For the text-containing cell, return its midpoint in (X, Y) coordinate format. 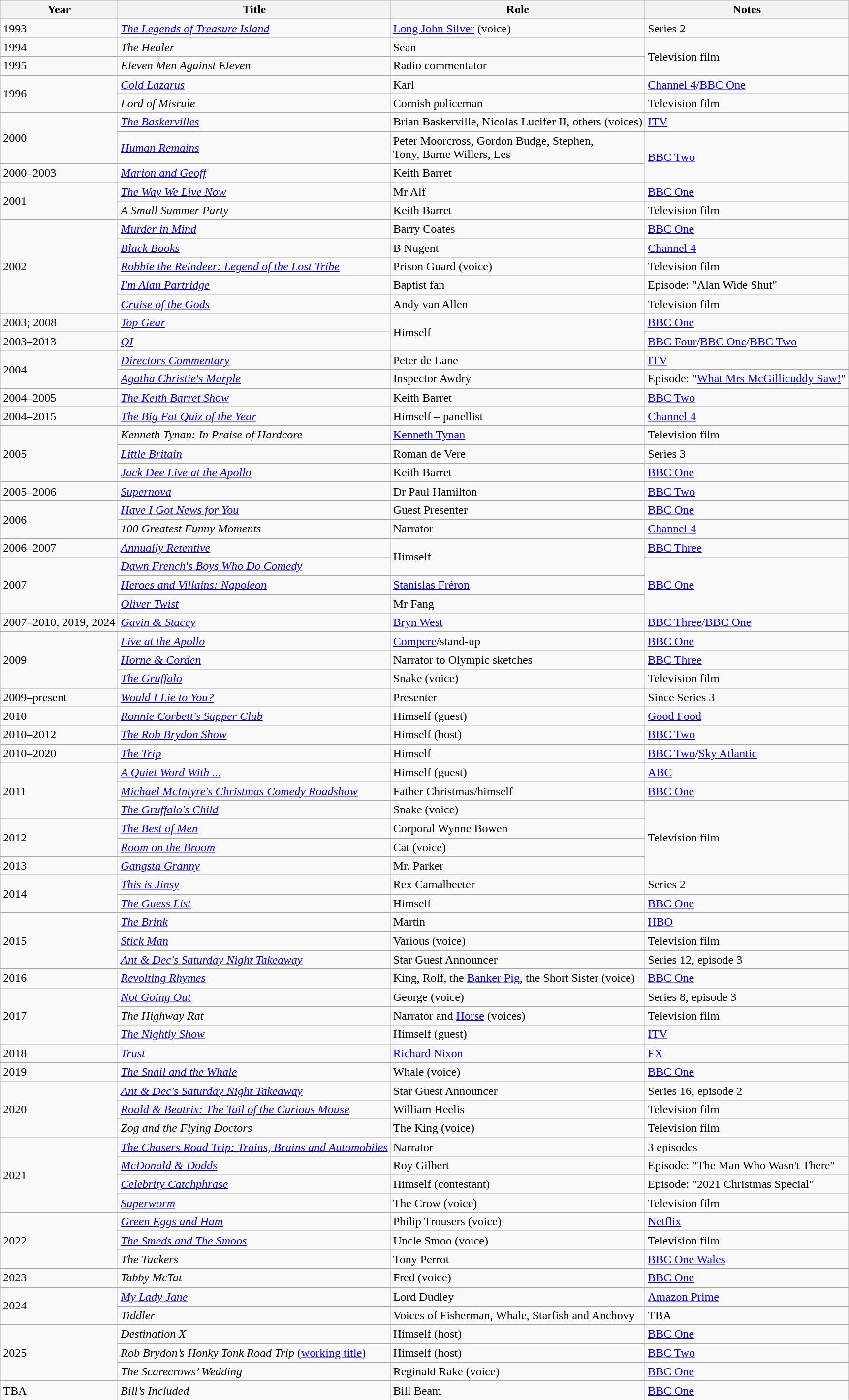
Live at the Apollo (254, 641)
The Trip (254, 753)
Directors Commentary (254, 360)
2009–present (59, 697)
2020 (59, 1109)
The Baskervilles (254, 122)
QI (254, 342)
The Tuckers (254, 1259)
Zog and the Flying Doctors (254, 1128)
Rex Camalbeeter (518, 885)
Cornish policeman (518, 103)
A Quiet Word With ... (254, 772)
2024 (59, 1306)
Various (voice) (518, 941)
Series 8, episode 3 (747, 997)
2007–2010, 2019, 2024 (59, 622)
The Keith Barret Show (254, 398)
Episode: "2021 Christmas Special" (747, 1184)
100 Greatest Funny Moments (254, 529)
Guest Presenter (518, 510)
2012 (59, 838)
2007 (59, 585)
2010 (59, 716)
Inspector Awdry (518, 379)
Marion and Geoff (254, 173)
Series 12, episode 3 (747, 960)
Role (518, 10)
Green Eggs and Ham (254, 1222)
Horne & Corden (254, 660)
2011 (59, 791)
Cold Lazarus (254, 85)
The Way We Live Now (254, 191)
Rob Brydon’s Honky Tonk Road Trip (working title) (254, 1353)
The Guess List (254, 903)
2005–2006 (59, 491)
Dawn French's Boys Who Do Comedy (254, 566)
Episode: "Alan Wide Shut" (747, 285)
Notes (747, 10)
Good Food (747, 716)
Himself – panellist (518, 416)
3 episodes (747, 1147)
2006 (59, 519)
Trust (254, 1053)
2023 (59, 1278)
2004 (59, 370)
Fred (voice) (518, 1278)
Episode: "The Man Who Wasn't There" (747, 1166)
This is Jinsy (254, 885)
2002 (59, 266)
Prison Guard (voice) (518, 267)
Tony Perrot (518, 1259)
Reginald Rake (voice) (518, 1371)
BBC One Wales (747, 1259)
The Highway Rat (254, 1016)
Black Books (254, 248)
Corporal Wynne Bowen (518, 828)
George (voice) (518, 997)
The Legends of Treasure Island (254, 29)
Sean (518, 47)
Andy van Allen (518, 304)
Robbie the Reindeer: Legend of the Lost Tribe (254, 267)
2001 (59, 201)
Mr. Parker (518, 866)
2000–2003 (59, 173)
Series 3 (747, 454)
Lord Dudley (518, 1297)
Roald & Beatrix: The Tail of the Curious Mouse (254, 1109)
Lord of Misrule (254, 103)
2009 (59, 660)
McDonald & Dodds (254, 1166)
Kenneth Tynan: In Praise of Hardcore (254, 435)
2004–2005 (59, 398)
Michael McIntyre's Christmas Comedy Roadshow (254, 791)
Bill Beam (518, 1390)
Long John Silver (voice) (518, 29)
2019 (59, 1072)
I'm Alan Partridge (254, 285)
1995 (59, 66)
2003–2013 (59, 342)
The Brink (254, 922)
Cruise of the Gods (254, 304)
Peter de Lane (518, 360)
Bill’s Included (254, 1390)
1993 (59, 29)
Ronnie Corbett's Supper Club (254, 716)
Karl (518, 85)
Baptist fan (518, 285)
Would I Lie to You? (254, 697)
2010–2020 (59, 753)
2006–2007 (59, 548)
Mr Alf (518, 191)
Roy Gilbert (518, 1166)
2010–2012 (59, 735)
Have I Got News for You (254, 510)
Stick Man (254, 941)
2021 (59, 1175)
Since Series 3 (747, 697)
Title (254, 10)
Not Going Out (254, 997)
My Lady Jane (254, 1297)
1996 (59, 94)
Jack Dee Live at the Apollo (254, 472)
Whale (voice) (518, 1072)
Gavin & Stacey (254, 622)
Year (59, 10)
2015 (59, 941)
Revolting Rhymes (254, 978)
King, Rolf, the Banker Pig, the Short Sister (voice) (518, 978)
Kenneth Tynan (518, 435)
2022 (59, 1241)
HBO (747, 922)
Father Christmas/himself (518, 791)
Supernova (254, 491)
2016 (59, 978)
The Crow (voice) (518, 1203)
Destination X (254, 1334)
Narrator and Horse (voices) (518, 1016)
Brian Baskerville, Nicolas Lucifer II, others (voices) (518, 122)
Gangsta Granny (254, 866)
The Scarecrows’ Wedding (254, 1371)
The Chasers Road Trip: Trains, Brains and Automobiles (254, 1147)
2025 (59, 1353)
Philip Trousers (voice) (518, 1222)
Presenter (518, 697)
The Best of Men (254, 828)
Compere/stand-up (518, 641)
The Snail and the Whale (254, 1072)
William Heelis (518, 1109)
The Rob Brydon Show (254, 735)
Episode: "What Mrs McGillicuddy Saw!" (747, 379)
Channel 4/BBC One (747, 85)
Agatha Christie's Marple (254, 379)
Barry Coates (518, 229)
Tiddler (254, 1315)
ABC (747, 772)
A Small Summer Party (254, 210)
Oliver Twist (254, 604)
Radio commentator (518, 66)
Roman de Vere (518, 454)
2014 (59, 894)
Himself (contestant) (518, 1184)
Stanislas Fréron (518, 585)
The Gruffalo (254, 679)
Murder in Mind (254, 229)
B Nugent (518, 248)
Tabby McTat (254, 1278)
Annually Retentive (254, 548)
BBC Two/Sky Atlantic (747, 753)
The Healer (254, 47)
Amazon Prime (747, 1297)
Martin (518, 922)
Cat (voice) (518, 847)
The Big Fat Quiz of the Year (254, 416)
Eleven Men Against Eleven (254, 66)
FX (747, 1053)
The Nightly Show (254, 1034)
Narrator to Olympic sketches (518, 660)
1994 (59, 47)
2005 (59, 454)
2013 (59, 866)
Little Britain (254, 454)
Mr Fang (518, 604)
Room on the Broom (254, 847)
2000 (59, 138)
Celebrity Catchphrase (254, 1184)
Series 16, episode 2 (747, 1090)
Bryn West (518, 622)
Heroes and Villains: Napoleon (254, 585)
Netflix (747, 1222)
Human Remains (254, 148)
Richard Nixon (518, 1053)
Voices of Fisherman, Whale, Starfish and Anchovy (518, 1315)
Uncle Smoo (voice) (518, 1241)
The Smeds and The Smoos (254, 1241)
2018 (59, 1053)
The King (voice) (518, 1128)
2004–2015 (59, 416)
Superworm (254, 1203)
2003; 2008 (59, 323)
Peter Moorcross, Gordon Budge, Stephen,Tony, Barne Willers, Les (518, 148)
2017 (59, 1016)
The Gruffalo's Child (254, 809)
BBC Four/BBC One/BBC Two (747, 342)
Dr Paul Hamilton (518, 491)
BBC Three/BBC One (747, 622)
Top Gear (254, 323)
